Scan for the cell matching the given text and deliver its [x, y] coordinate at center. 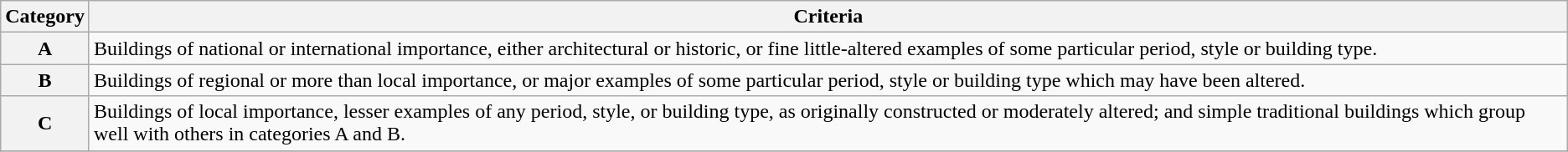
A [45, 48]
C [45, 124]
Buildings of regional or more than local importance, or major examples of some particular period, style or building type which may have been altered. [828, 80]
B [45, 80]
Criteria [828, 17]
Category [45, 17]
